Return the (x, y) coordinate for the center point of the cell that contains the specified text.  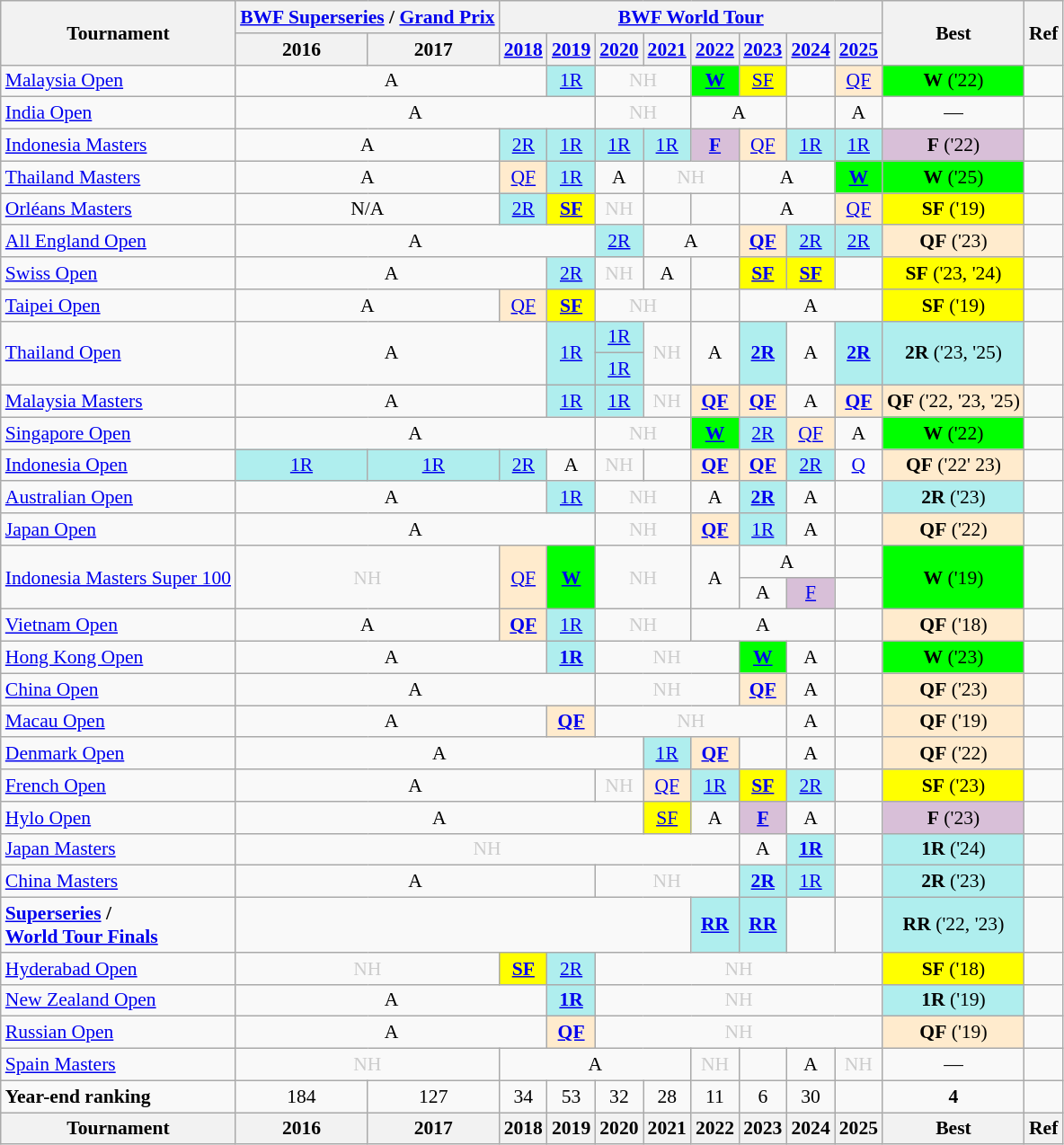
China Open (119, 689)
Taipei Open (119, 306)
Vietnam Open (119, 626)
SF ('23, '24) (953, 273)
RR ('22, '23) (953, 926)
All England Open (119, 242)
1R ('19) (953, 1000)
W ('19) (953, 577)
Macau Open (119, 722)
Malaysia Open (119, 81)
F ('23) (953, 818)
W ('25) (953, 177)
Hylo Open (119, 818)
1R ('24) (953, 849)
Spain Masters (119, 1065)
6 (762, 1096)
Japan Open (119, 529)
Australian Open (119, 498)
F ('22) (953, 146)
BWF Superseries / Grand Prix (368, 17)
2R ('23, '25) (953, 352)
32 (618, 1096)
Malaysia Masters (119, 402)
Indonesia Masters Super 100 (119, 577)
Indonesia Open (119, 466)
Indonesia Masters (119, 146)
127 (433, 1096)
30 (811, 1096)
SF ('18) (953, 969)
SF ('23) (953, 786)
Denmark Open (119, 754)
Japan Masters (119, 849)
QF ('22, '23, '25) (953, 402)
Swiss Open (119, 273)
W ('23) (953, 658)
Orléans Masters (119, 209)
184 (302, 1096)
Year-end ranking (119, 1096)
N/A (368, 209)
Thailand Open (119, 352)
French Open (119, 786)
53 (572, 1096)
New Zealand Open (119, 1000)
India Open (119, 113)
China Masters (119, 882)
34 (523, 1096)
11 (715, 1096)
Hong Kong Open (119, 658)
QF ('18) (953, 626)
Q (859, 466)
Thailand Masters (119, 177)
Russian Open (119, 1033)
BWF World Tour (691, 17)
Hyderabad Open (119, 969)
Singapore Open (119, 433)
QF ('22' 23) (953, 466)
4 (953, 1096)
28 (667, 1096)
Superseries / World Tour Finals (119, 926)
